Provide the [x, y] coordinate of the cell's center where the given text is located.  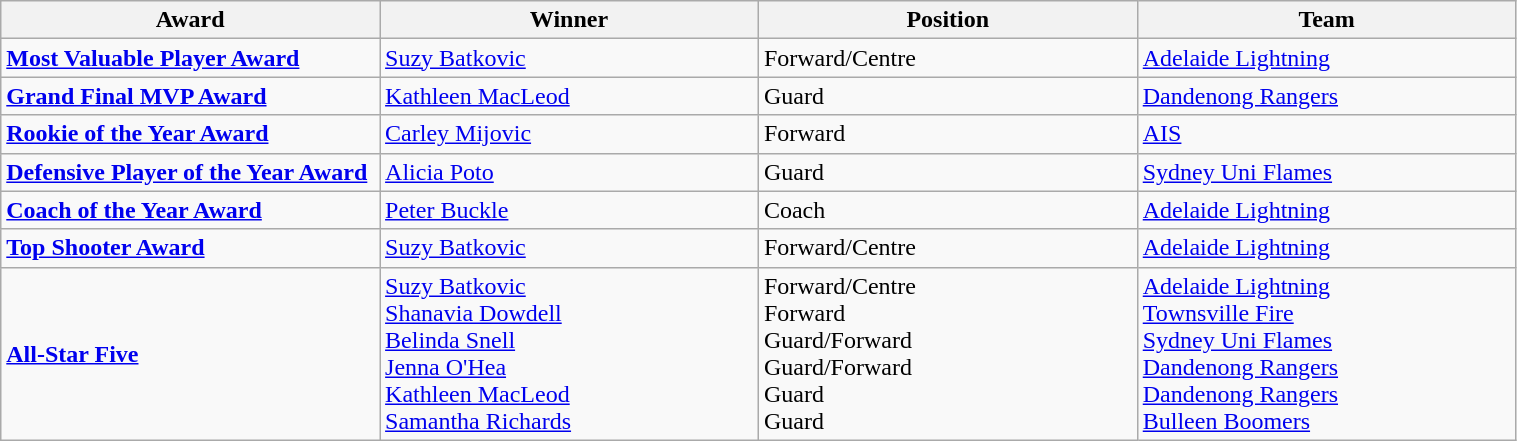
Award [190, 20]
AIS [1326, 134]
Position [948, 20]
Suzy Batkovic Shanavia Dowdell Belinda Snell Jenna O'Hea Kathleen MacLeod Samantha Richards [570, 354]
Kathleen MacLeod [570, 96]
Team [1326, 20]
Adelaide Lightning Townsville Fire Sydney Uni Flames Dandenong Rangers Dandenong Rangers Bulleen Boomers [1326, 354]
Rookie of the Year Award [190, 134]
Forward/Centre Forward Guard/Forward Guard/Forward Guard Guard [948, 354]
Grand Final MVP Award [190, 96]
Peter Buckle [570, 210]
Defensive Player of the Year Award [190, 172]
Carley Mijovic [570, 134]
Dandenong Rangers [1326, 96]
Coach [948, 210]
Sydney Uni Flames [1326, 172]
All-Star Five [190, 354]
Forward [948, 134]
Top Shooter Award [190, 248]
Coach of the Year Award [190, 210]
Most Valuable Player Award [190, 58]
Alicia Poto [570, 172]
Winner [570, 20]
